Extract the (X, Y) coordinate from the center of the cell holding the provided text.  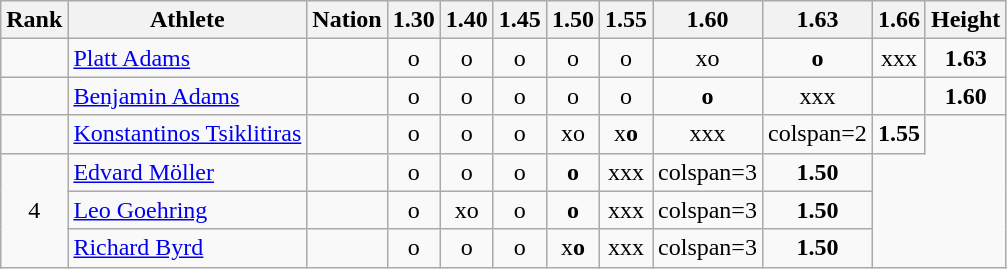
1.30 (414, 20)
Benjamin Adams (188, 96)
Leo Goehring (188, 210)
colspan=2 (817, 134)
Rank (34, 20)
Athlete (188, 20)
Platt Adams (188, 58)
4 (34, 210)
Konstantinos Tsiklitiras (188, 134)
Nation (347, 20)
Edvard Möller (188, 172)
Richard Byrd (188, 248)
1.40 (466, 20)
1.66 (898, 20)
Height (965, 20)
1.45 (520, 20)
